Pinpoint the cell where the given text exists, returning its (x, y) midpoint coordinate. 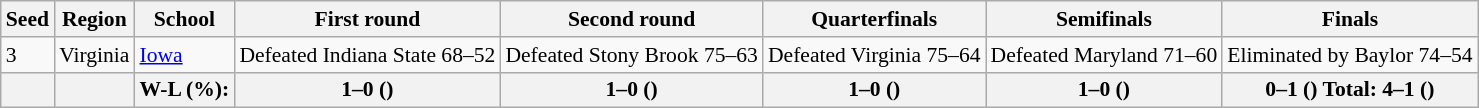
Quarterfinals (874, 19)
3 (28, 55)
Defeated Maryland 71–60 (1104, 55)
Seed (28, 19)
Eliminated by Baylor 74–54 (1350, 55)
School (184, 19)
W-L (%): (184, 90)
Second round (632, 19)
Semifinals (1104, 19)
Region (94, 19)
First round (367, 19)
Virginia (94, 55)
Defeated Indiana State 68–52 (367, 55)
Finals (1350, 19)
0–1 () Total: 4–1 () (1350, 90)
Iowa (184, 55)
Defeated Stony Brook 75–63 (632, 55)
Defeated Virginia 75–64 (874, 55)
